Search for the cell housing the specified text and yield its [X, Y] center coordinate. 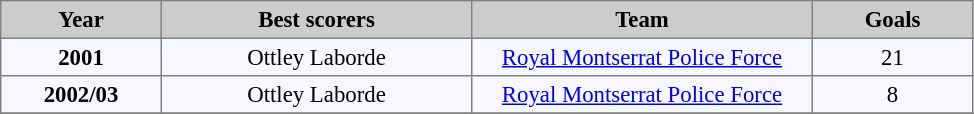
Year [81, 20]
2001 [81, 57]
Goals [892, 20]
8 [892, 95]
2002/03 [81, 95]
Team [642, 20]
Best scorers [316, 20]
21 [892, 57]
